Return the (x, y) coordinate for the center point of the cell that contains the specified text.  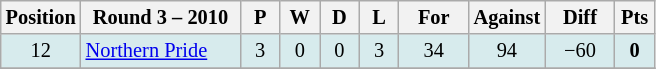
P (260, 17)
L (379, 17)
D (340, 17)
Pts (635, 17)
34 (434, 51)
−60 (580, 51)
94 (508, 51)
12 (41, 51)
Against (508, 17)
W (300, 17)
Northern Pride (161, 51)
Round 3 – 2010 (161, 17)
Position (41, 17)
For (434, 17)
Diff (580, 17)
